For the text-containing cell, return its midpoint in [X, Y] coordinate format. 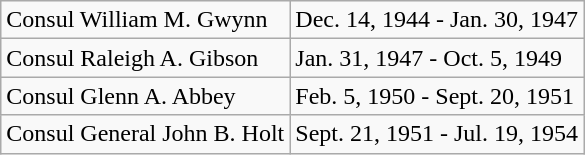
Sept. 21, 1951 - Jul. 19, 1954 [437, 134]
Feb. 5, 1950 - Sept. 20, 1951 [437, 96]
Jan. 31, 1947 - Oct. 5, 1949 [437, 58]
Consul Glenn A. Abbey [146, 96]
Dec. 14, 1944 - Jan. 30, 1947 [437, 20]
Consul General John B. Holt [146, 134]
Consul Raleigh A. Gibson [146, 58]
Consul William M. Gwynn [146, 20]
